For the text-containing cell, return its midpoint in [x, y] coordinate format. 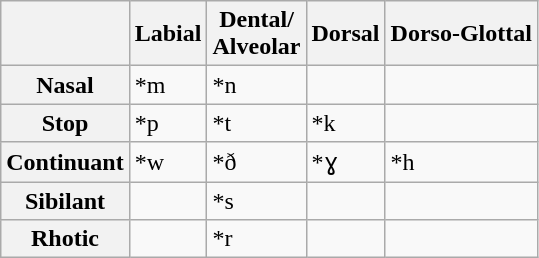
Rhotic [65, 239]
Continuant [65, 162]
*w [168, 162]
*ɣ [346, 162]
*ð [256, 162]
Dorsal [346, 34]
*p [168, 123]
Nasal [65, 85]
*t [256, 123]
Stop [65, 123]
*s [256, 201]
*m [168, 85]
Sibilant [65, 201]
Labial [168, 34]
Dental/Alveolar [256, 34]
*h [461, 162]
*k [346, 123]
*n [256, 85]
*r [256, 239]
Dorso-Glottal [461, 34]
